Identify which cell holds the provided text, then report its (X, Y) central coordinate. 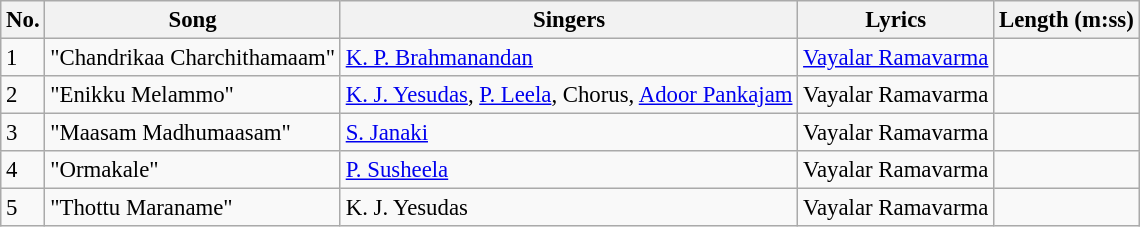
"Ormakale" (193, 170)
K. P. Brahmanandan (568, 58)
"Enikku Melammo" (193, 95)
P. Susheela (568, 170)
S. Janaki (568, 133)
K. J. Yesudas (568, 208)
Song (193, 20)
Singers (568, 20)
3 (23, 133)
"Chandrikaa Charchithamaam" (193, 58)
"Maasam Madhumaasam" (193, 133)
4 (23, 170)
K. J. Yesudas, P. Leela, Chorus, Adoor Pankajam (568, 95)
5 (23, 208)
1 (23, 58)
Lyrics (896, 20)
2 (23, 95)
No. (23, 20)
"Thottu Maraname" (193, 208)
Length (m:ss) (1066, 20)
